Pinpoint the cell where the given text exists, returning its [x, y] midpoint coordinate. 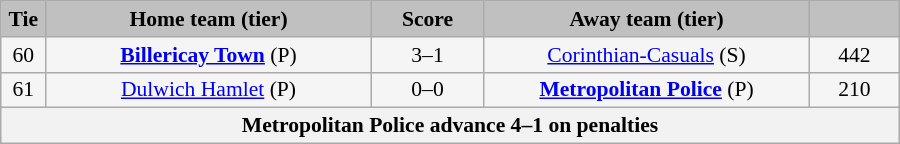
Billericay Town (P) [209, 55]
Away team (tier) [647, 19]
Score [427, 19]
Metropolitan Police advance 4–1 on penalties [450, 126]
0–0 [427, 90]
Dulwich Hamlet (P) [209, 90]
60 [24, 55]
210 [854, 90]
Corinthian-Casuals (S) [647, 55]
Home team (tier) [209, 19]
61 [24, 90]
442 [854, 55]
3–1 [427, 55]
Tie [24, 19]
Metropolitan Police (P) [647, 90]
